Pinpoint the cell where the given text exists, returning its (x, y) midpoint coordinate. 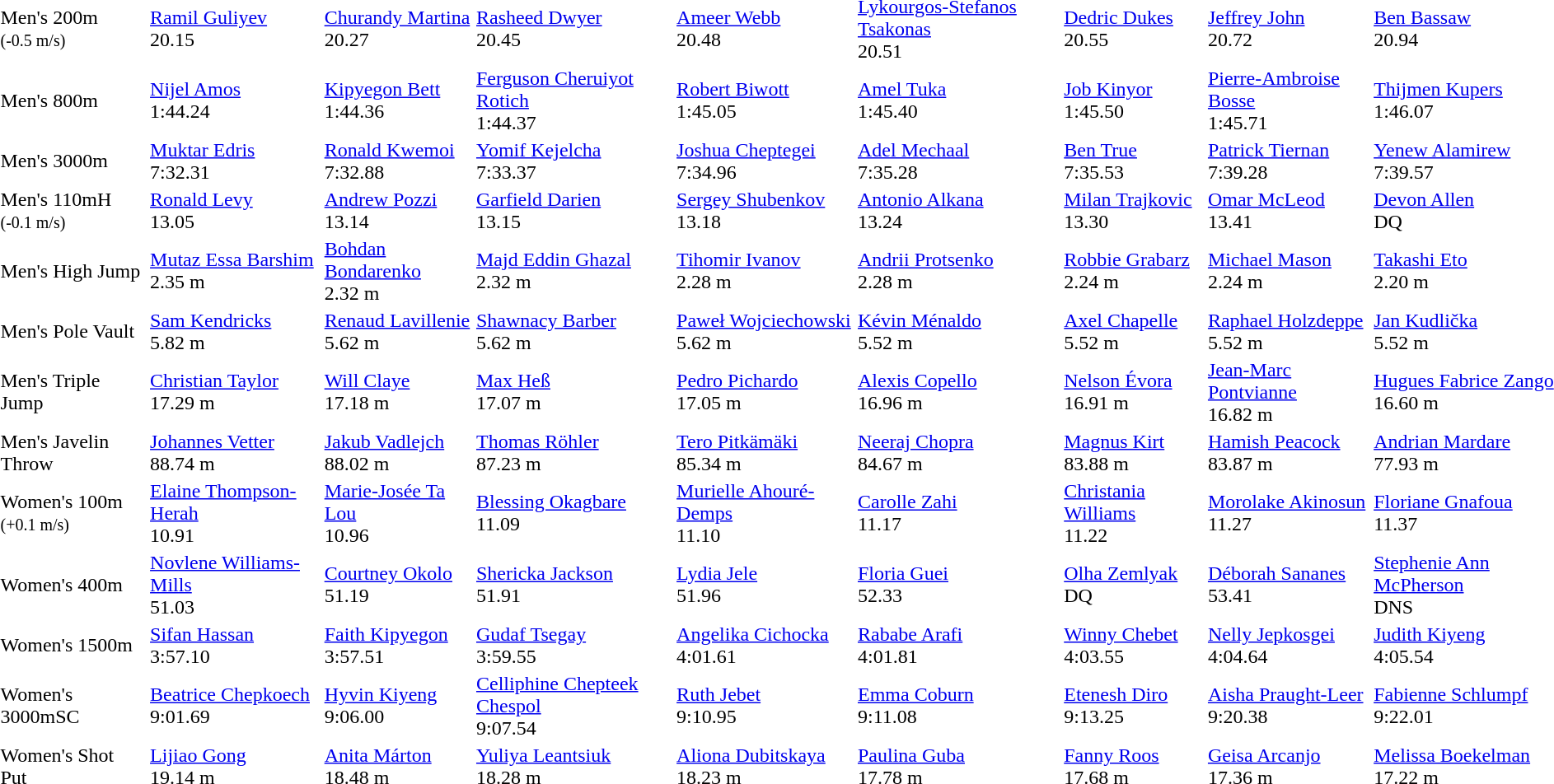
Garfield Darien 13.15 (573, 211)
Patrick Tiernan 7:39.28 (1288, 161)
Milan Trajkovic 13.30 (1134, 211)
Axel Chapelle 5.52 m (1134, 331)
Paweł Wojciechowski 5.62 m (765, 331)
Gudaf Tsegay 3:59.55 (573, 646)
Michael Mason 2.24 m (1288, 271)
Mutaz Essa Barshim 2.35 m (236, 271)
Olha Zemlyak DQ (1134, 585)
Sifan Hassan 3:57.10 (236, 646)
Nijel Amos 1:44.24 (236, 100)
Omar McLeod 13.41 (1288, 211)
Marie-Josée Ta Lou 10.96 (397, 513)
Jean-Marc Pontvianne 16.82 m (1288, 392)
Carolle Zahi 11.17 (957, 513)
Novlene Williams-Mills 51.03 (236, 585)
Blessing Okagbare 11.09 (573, 513)
Majd Eddin Ghazal 2.32 m (573, 271)
Christian Taylor 17.29 m (236, 392)
Elaine Thompson-Herah 10.91 (236, 513)
Ronald Levy 13.05 (236, 211)
Amel Tuka 1:45.40 (957, 100)
Sam Kendricks 5.82 m (236, 331)
Déborah Sananes 53.41 (1288, 585)
Magnus Kirt 83.88 m (1134, 453)
Ruth Jebet 9:10.95 (765, 706)
Tero Pitkämäki 85.34 m (765, 453)
Angelika Cichocka 4:01.61 (765, 646)
Shericka Jackson 51.91 (573, 585)
Adel Mechaal 7:35.28 (957, 161)
Shawnacy Barber 5.62 m (573, 331)
Emma Coburn 9:11.08 (957, 706)
Max Heß 17.07 m (573, 392)
Hyvin Kiyeng 9:06.00 (397, 706)
Andrii Protsenko 2.28 m (957, 271)
Nelly Jepkosgei 4:04.64 (1288, 646)
Will Claye 17.18 m (397, 392)
Etenesh Diro 9:13.25 (1134, 706)
Floria Guei 52.33 (957, 585)
Job Kinyor 1:45.50 (1134, 100)
Courtney Okolo 51.19 (397, 585)
Yomif Kejelcha 7:33.37 (573, 161)
Muktar Edris 7:32.31 (236, 161)
Antonio Alkana 13.24 (957, 211)
Beatrice Chepkoech 9:01.69 (236, 706)
Celliphine Chepteek Chespol 9:07.54 (573, 706)
Ferguson Cheruiyot Rotich 1:44.37 (573, 100)
Murielle Ahouré-Demps 11.10 (765, 513)
Bohdan Bondarenko 2.32 m (397, 271)
Hamish Peacock 83.87 m (1288, 453)
Thomas Röhler 87.23 m (573, 453)
Ben True 7:35.53 (1134, 161)
Winny Chebet 4:03.55 (1134, 646)
Nelson Évora 16.91 m (1134, 392)
Rababe Arafi 4:01.81 (957, 646)
Johannes Vetter 88.74 m (236, 453)
Christania Williams 11.22 (1134, 513)
Faith Kipyegon 3:57.51 (397, 646)
Tihomir Ivanov 2.28 m (765, 271)
Sergey Shubenkov 13.18 (765, 211)
Kévin Ménaldo 5.52 m (957, 331)
Alexis Copello 16.96 m (957, 392)
Neeraj Chopra 84.67 m (957, 453)
Robert Biwott 1:45.05 (765, 100)
Pedro Pichardo 17.05 m (765, 392)
Raphael Holzdeppe 5.52 m (1288, 331)
Andrew Pozzi 13.14 (397, 211)
Robbie Grabarz 2.24 m (1134, 271)
Renaud Lavillenie 5.62 m (397, 331)
Joshua Cheptegei 7:34.96 (765, 161)
Aisha Praught-Leer 9:20.38 (1288, 706)
Pierre-Ambroise Bosse 1:45.71 (1288, 100)
Kipyegon Bett 1:44.36 (397, 100)
Ronald Kwemoi 7:32.88 (397, 161)
Jakub Vadlejch 88.02 m (397, 453)
Morolake Akinosun 11.27 (1288, 513)
Lydia Jele 51.96 (765, 585)
